Pinpoint the cell where the given text exists, returning its [x, y] midpoint coordinate. 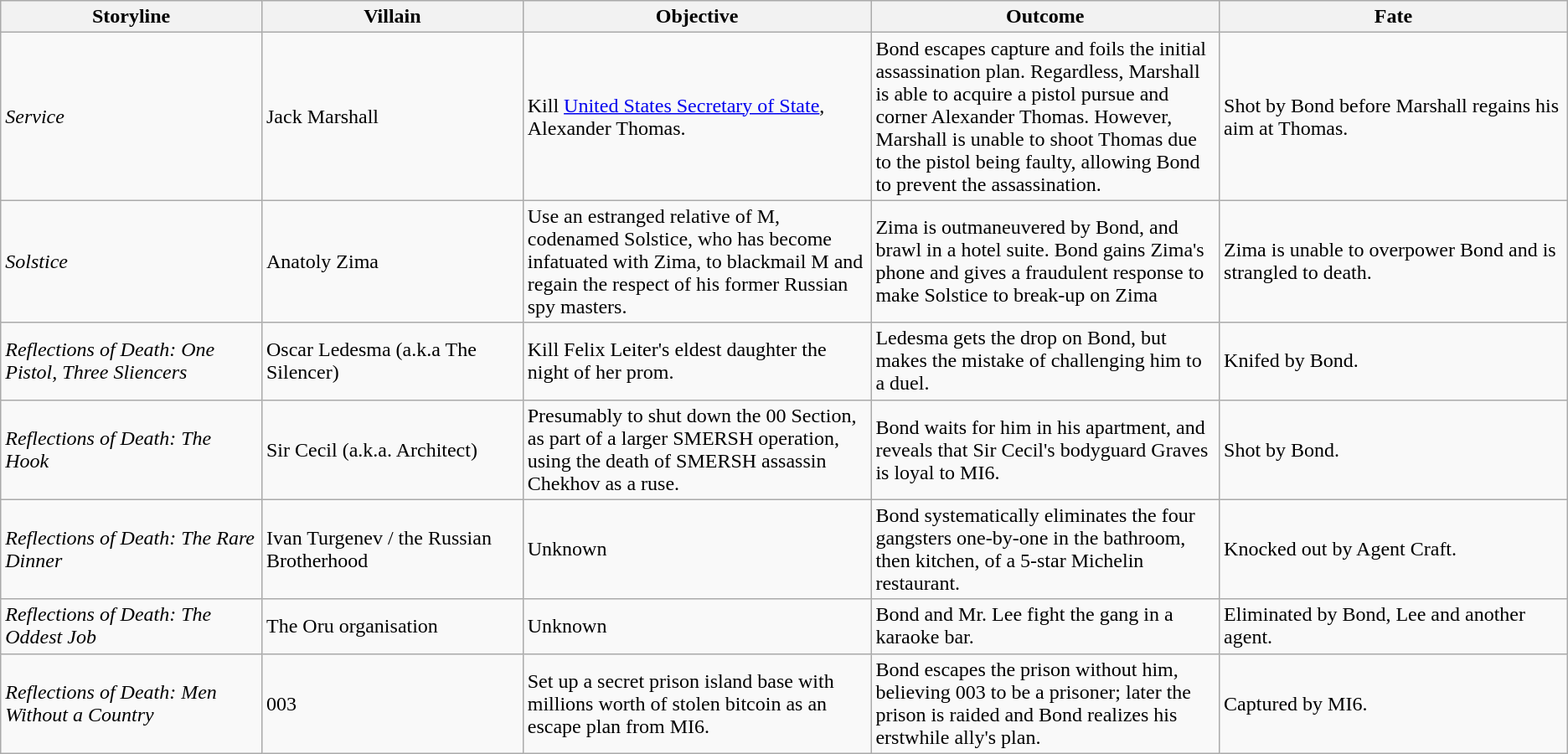
Outcome [1045, 17]
Eliminated by Bond, Lee and another agent. [1394, 627]
003 [392, 704]
Reflections of Death: The Hook [132, 449]
Ivan Turgenev / the Russian Brotherhood [392, 550]
Oscar Ledesma (a.k.a The Silencer) [392, 361]
Villain [392, 17]
Presumably to shut down the 00 Section, as part of a larger SMERSH operation, using the death of SMERSH assassin Chekhov as a ruse. [697, 449]
Bond waits for him in his apartment, and reveals that Sir Cecil's bodyguard Graves is loyal to MI6. [1045, 449]
Kill Felix Leiter's eldest daughter the night of her prom. [697, 361]
Shot by Bond. [1394, 449]
Knocked out by Agent Craft. [1394, 550]
Sir Cecil (a.k.a. Architect) [392, 449]
Reflections of Death: One Pistol, Three Sliencers [132, 361]
Solstice [132, 261]
Captured by MI6. [1394, 704]
Service [132, 116]
Zima is unable to overpower Bond and is strangled to death. [1394, 261]
Kill United States Secretary of State, Alexander Thomas. [697, 116]
Set up a secret prison island base with millions worth of stolen bitcoin as an escape plan from MI6. [697, 704]
Ledesma gets the drop on Bond, but makes the mistake of challenging him to a duel. [1045, 361]
Bond systematically eliminates the four gangsters one-by-one in the bathroom, then kitchen, of a 5-star Michelin restaurant. [1045, 550]
Bond escapes the prison without him, believing 003 to be a prisoner; later the prison is raided and Bond realizes his erstwhile ally's plan. [1045, 704]
The Oru organisation [392, 627]
Reflections of Death: Men Without a Country [132, 704]
Objective [697, 17]
Knifed by Bond. [1394, 361]
Reflections of Death: The Oddest Job [132, 627]
Shot by Bond before Marshall regains his aim at Thomas. [1394, 116]
Fate [1394, 17]
Reflections of Death: The Rare Dinner [132, 550]
Anatoly Zima [392, 261]
Jack Marshall [392, 116]
Bond and Mr. Lee fight the gang in a karaoke bar. [1045, 627]
Storyline [132, 17]
